Capture the cell that displays the provided text and extract its [X, Y] central coordinate. 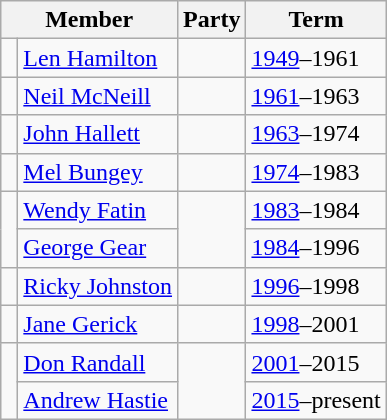
1984–1996 [316, 248]
Neil McNeill [98, 96]
Party [212, 20]
1961–1963 [316, 96]
Member [90, 20]
1974–1983 [316, 172]
1983–1984 [316, 210]
Wendy Fatin [98, 210]
1998–2001 [316, 324]
1963–1974 [316, 134]
2001–2015 [316, 362]
Mel Bungey [98, 172]
Term [316, 20]
Len Hamilton [98, 58]
1996–1998 [316, 286]
1949–1961 [316, 58]
Andrew Hastie [98, 400]
John Hallett [98, 134]
2015–present [316, 400]
Don Randall [98, 362]
George Gear [98, 248]
Jane Gerick [98, 324]
Ricky Johnston [98, 286]
